Determine the (x, y) coordinate at the center of the cell enclosing the given text.  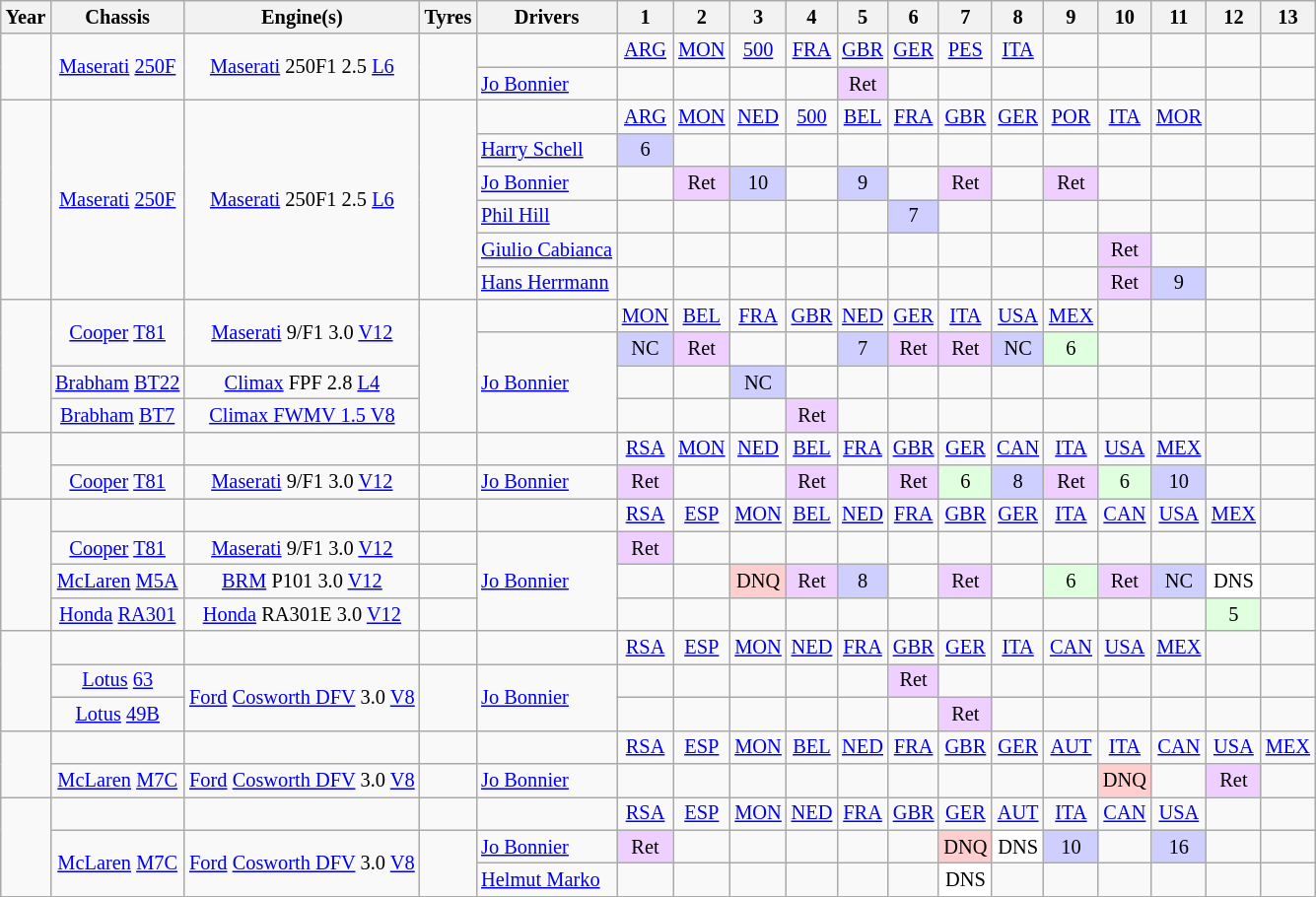
Year (26, 17)
4 (812, 17)
Honda RA301E 3.0 V12 (302, 614)
POR (1071, 116)
Phil Hill (546, 216)
Hans Herrmann (546, 283)
Drivers (546, 17)
11 (1179, 17)
Giulio Cabianca (546, 249)
Harry Schell (546, 150)
Lotus 63 (117, 680)
McLaren M5A (117, 581)
Brabham BT7 (117, 415)
Honda RA301 (117, 614)
BRM P101 3.0 V12 (302, 581)
1 (645, 17)
MOR (1179, 116)
Climax FWMV 1.5 V8 (302, 415)
12 (1234, 17)
Helmut Marko (546, 879)
PES (965, 50)
16 (1179, 847)
Lotus 49B (117, 714)
Brabham BT22 (117, 382)
2 (702, 17)
13 (1287, 17)
Engine(s) (302, 17)
Climax FPF 2.8 L4 (302, 382)
Tyres (449, 17)
Chassis (117, 17)
3 (757, 17)
